Capture the cell that displays the provided text and extract its [X, Y] central coordinate. 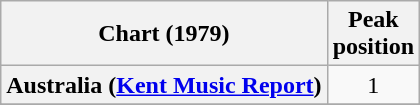
Chart (1979) [164, 34]
Peakposition [373, 34]
1 [373, 85]
Australia (Kent Music Report) [164, 85]
